Return [X, Y] of the center of cell containing provided text 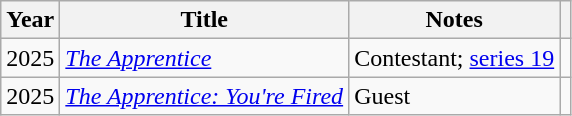
The Apprentice [204, 58]
Guest [454, 96]
The Apprentice: You're Fired [204, 96]
Contestant; series 19 [454, 58]
Notes [454, 20]
Year [30, 20]
Title [204, 20]
